Identify which cell holds the provided text, then report its [X, Y] central coordinate. 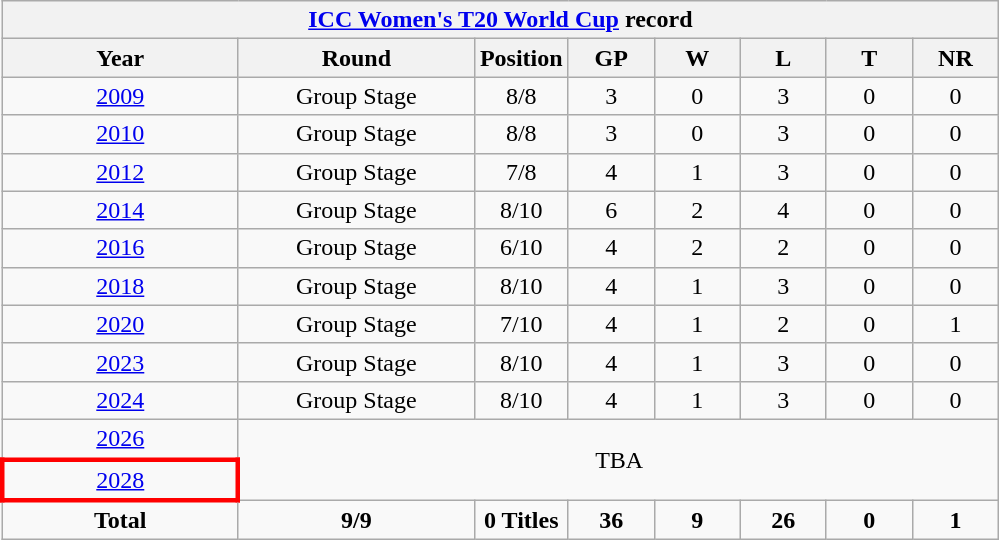
0 Titles [521, 520]
2012 [120, 172]
26 [783, 520]
6/10 [521, 248]
2023 [120, 362]
6 [611, 210]
GP [611, 58]
L [783, 58]
TBA [618, 460]
2014 [120, 210]
W [697, 58]
2024 [120, 400]
9/9 [356, 520]
2009 [120, 96]
9 [697, 520]
ICC Women's T20 World Cup record [500, 20]
T [869, 58]
7/10 [521, 324]
7/8 [521, 172]
2018 [120, 286]
Total [120, 520]
2026 [120, 439]
2028 [120, 480]
36 [611, 520]
Round [356, 58]
2020 [120, 324]
Year [120, 58]
Position [521, 58]
2010 [120, 134]
NR [955, 58]
2016 [120, 248]
